Scan for the cell matching the given text and deliver its (x, y) coordinate at center. 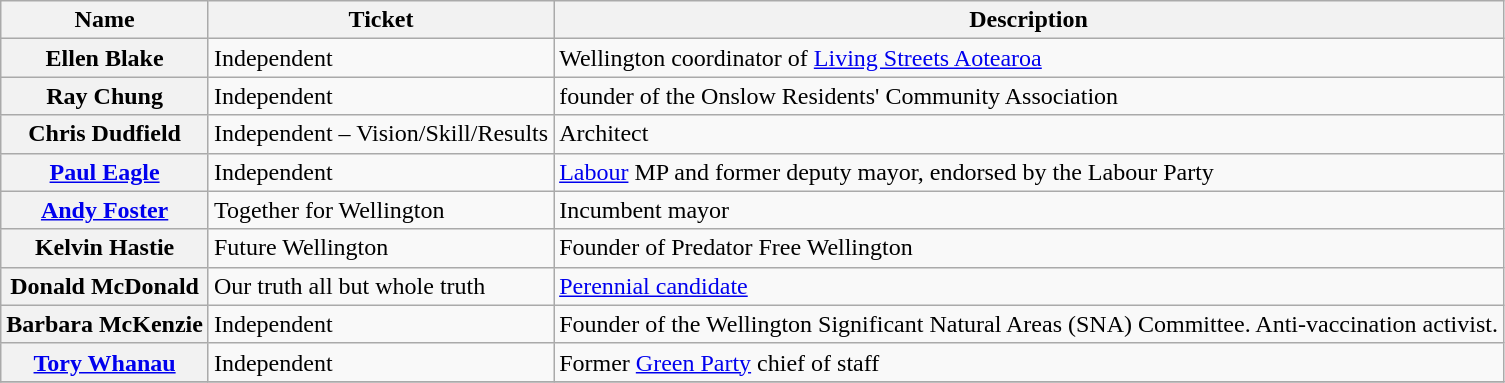
Incumbent mayor (1029, 210)
Labour MP and former deputy mayor, endorsed by the Labour Party (1029, 172)
Architect (1029, 134)
Perennial candidate (1029, 286)
Together for Wellington (380, 210)
Kelvin Hastie (105, 248)
Name (105, 20)
Ticket (380, 20)
Future Wellington (380, 248)
Former Green Party chief of staff (1029, 362)
Ray Chung (105, 96)
Founder of the Wellington Significant Natural Areas (SNA) Committee. Anti-vaccination activist. (1029, 324)
Andy Foster (105, 210)
Our truth all but whole truth (380, 286)
Chris Dudfield (105, 134)
Founder of Predator Free Wellington (1029, 248)
Paul Eagle (105, 172)
founder of the Onslow Residents' Community Association (1029, 96)
Donald McDonald (105, 286)
Tory Whanau (105, 362)
Wellington coordinator of Living Streets Aotearoa (1029, 58)
Description (1029, 20)
Independent – Vision/Skill/Results (380, 134)
Ellen Blake (105, 58)
Barbara McKenzie (105, 324)
